Provide the (x, y) coordinate of the cell's center where the given text is located.  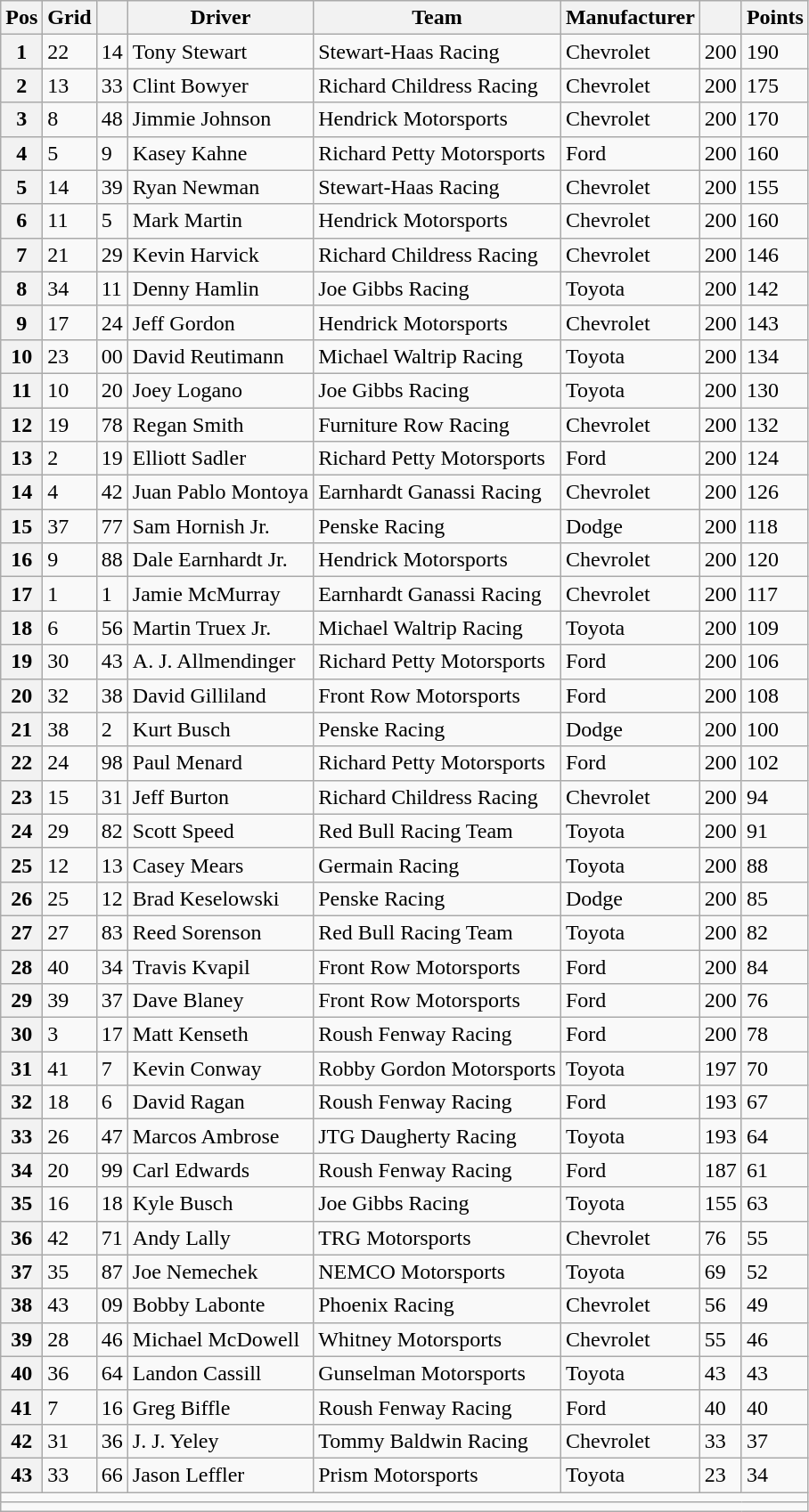
Joe Nemechek (220, 1272)
Ryan Newman (220, 187)
Denny Hamlin (220, 289)
Germain Racing (437, 865)
Tony Stewart (220, 52)
Jimmie Johnson (220, 119)
47 (112, 1136)
63 (775, 1204)
132 (775, 425)
146 (775, 255)
143 (775, 322)
102 (775, 763)
Juan Pablo Montoya (220, 492)
91 (775, 831)
Kasey Kahne (220, 153)
69 (720, 1272)
67 (775, 1102)
Marcos Ambrose (220, 1136)
David Gilliland (220, 695)
A. J. Allmendinger (220, 662)
Brad Keselowski (220, 898)
Matt Kenseth (220, 1035)
197 (720, 1069)
Elliott Sadler (220, 459)
Kurt Busch (220, 729)
Jeff Burton (220, 797)
Andy Lally (220, 1238)
70 (775, 1069)
Dave Blaney (220, 1001)
170 (775, 119)
Prism Motorsports (437, 1475)
126 (775, 492)
124 (775, 459)
Furniture Row Racing (437, 425)
49 (775, 1305)
190 (775, 52)
TRG Motorsports (437, 1238)
Pos (21, 18)
J. J. Yeley (220, 1441)
Kyle Busch (220, 1204)
Martin Truex Jr. (220, 628)
120 (775, 560)
Joey Logano (220, 390)
09 (112, 1305)
Jeff Gordon (220, 322)
175 (775, 85)
142 (775, 289)
Landon Cassill (220, 1373)
117 (775, 594)
Regan Smith (220, 425)
Manufacturer (630, 18)
84 (775, 966)
Gunselman Motorsports (437, 1373)
Driver (220, 18)
85 (775, 898)
David Reutimann (220, 356)
Bobby Labonte (220, 1305)
106 (775, 662)
52 (775, 1272)
Kevin Harvick (220, 255)
48 (112, 119)
Michael McDowell (220, 1339)
187 (720, 1170)
Carl Edwards (220, 1170)
Jamie McMurray (220, 594)
83 (112, 932)
109 (775, 628)
Points (775, 18)
Jason Leffler (220, 1475)
61 (775, 1170)
David Ragan (220, 1102)
71 (112, 1238)
130 (775, 390)
JTG Daugherty Racing (437, 1136)
100 (775, 729)
00 (112, 356)
Whitney Motorsports (437, 1339)
Scott Speed (220, 831)
77 (112, 526)
99 (112, 1170)
Team (437, 18)
Greg Biffle (220, 1407)
108 (775, 695)
Mark Martin (220, 221)
94 (775, 797)
Phoenix Racing (437, 1305)
Grid (69, 18)
Travis Kvapil (220, 966)
Clint Bowyer (220, 85)
Kevin Conway (220, 1069)
Tommy Baldwin Racing (437, 1441)
Robby Gordon Motorsports (437, 1069)
Paul Menard (220, 763)
98 (112, 763)
Casey Mears (220, 865)
66 (112, 1475)
134 (775, 356)
Sam Hornish Jr. (220, 526)
118 (775, 526)
Reed Sorenson (220, 932)
87 (112, 1272)
Dale Earnhardt Jr. (220, 560)
NEMCO Motorsports (437, 1272)
